Detect which cell encompasses the target text, then output its [X, Y] center coordinate. 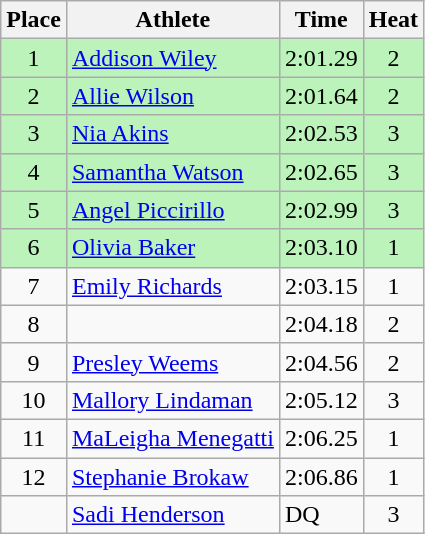
2:03.15 [321, 286]
Allie Wilson [172, 96]
4 [34, 172]
Sadi Henderson [172, 515]
5 [34, 210]
Presley Weems [172, 362]
2:05.12 [321, 400]
Time [321, 20]
Stephanie Brokaw [172, 477]
Emily Richards [172, 286]
MaLeigha Menegatti [172, 438]
Addison Wiley [172, 58]
DQ [321, 515]
7 [34, 286]
8 [34, 324]
2:06.25 [321, 438]
2:01.29 [321, 58]
11 [34, 438]
2:06.86 [321, 477]
2:02.99 [321, 210]
Olivia Baker [172, 248]
Samantha Watson [172, 172]
10 [34, 400]
6 [34, 248]
2:02.53 [321, 134]
2:04.18 [321, 324]
9 [34, 362]
Athlete [172, 20]
Place [34, 20]
12 [34, 477]
Nia Akins [172, 134]
2:02.65 [321, 172]
2:01.64 [321, 96]
Mallory Lindaman [172, 400]
Heat [393, 20]
Angel Piccirillo [172, 210]
2:04.56 [321, 362]
2:03.10 [321, 248]
